Locate the cell with the specified text and output its (x, y) center coordinate. 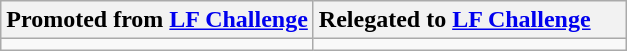
Relegated to LF Challenge (470, 20)
Promoted from LF Challenge (158, 20)
